Pinpoint the cell where the given text exists, returning its (X, Y) midpoint coordinate. 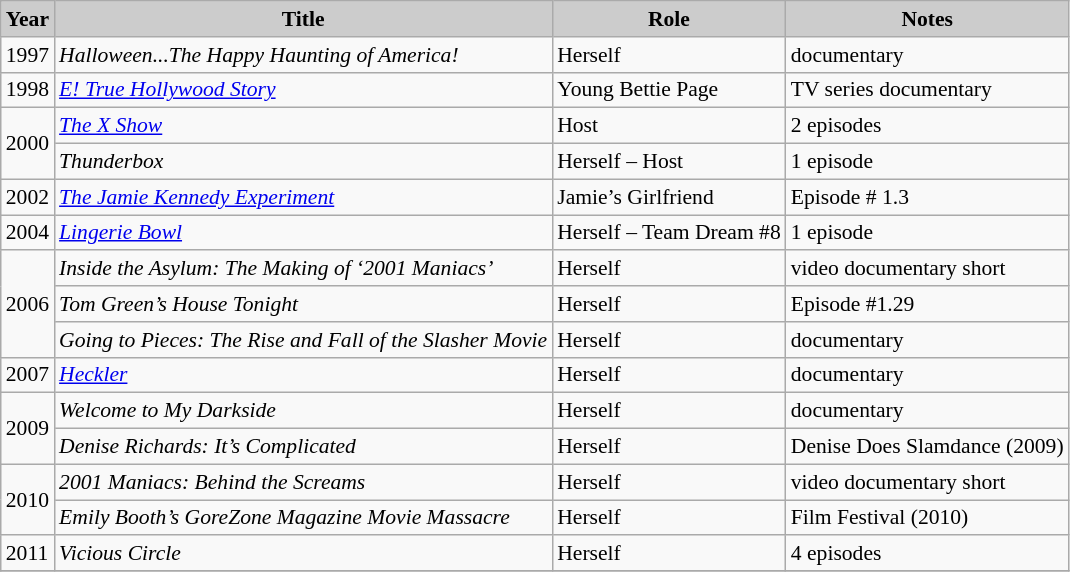
Year (28, 19)
2 episodes (928, 126)
2010 (28, 500)
Lingerie Bowl (303, 233)
Notes (928, 19)
The X Show (303, 126)
1998 (28, 90)
Herself – Team Dream #8 (669, 233)
Jamie’s Girlfriend (669, 197)
Film Festival (2010) (928, 518)
Episode # 1.3 (928, 197)
2004 (28, 233)
Young Bettie Page (669, 90)
Inside the Asylum: The Making of ‘2001 Maniacs’ (303, 269)
Halloween...The Happy Haunting of America! (303, 55)
2002 (28, 197)
Host (669, 126)
2001 Maniacs: Behind the Screams (303, 482)
Tom Green’s House Tonight (303, 304)
Vicious Circle (303, 554)
TV series documentary (928, 90)
Thunderbox (303, 162)
Denise Richards: It’s Complicated (303, 447)
1997 (28, 55)
Herself – Host (669, 162)
2000 (28, 144)
Emily Booth’s GoreZone Magazine Movie Massacre (303, 518)
2006 (28, 304)
Denise Does Slamdance (2009) (928, 447)
E! True Hollywood Story (303, 90)
2011 (28, 554)
Role (669, 19)
The Jamie Kennedy Experiment (303, 197)
Welcome to My Darkside (303, 411)
Episode #1.29 (928, 304)
Heckler (303, 375)
2007 (28, 375)
2009 (28, 428)
Going to Pieces: The Rise and Fall of the Slasher Movie (303, 340)
Title (303, 19)
4 episodes (928, 554)
